For the text-containing cell, return its midpoint in [X, Y] coordinate format. 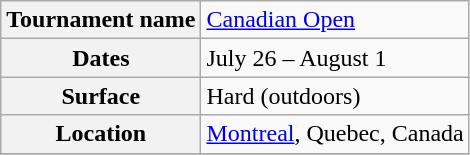
Hard (outdoors) [335, 96]
Dates [101, 58]
Tournament name [101, 20]
Location [101, 134]
Montreal, Quebec, Canada [335, 134]
July 26 – August 1 [335, 58]
Canadian Open [335, 20]
Surface [101, 96]
